Extract the (x, y) coordinate from the center of the cell holding the provided text.  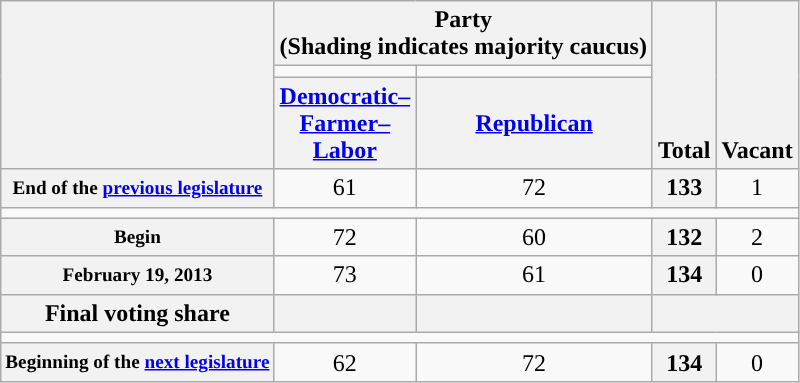
Begin (138, 237)
133 (684, 188)
Party (Shading indicates majority caucus) (463, 34)
February 19, 2013 (138, 275)
1 (757, 188)
Republican (534, 123)
73 (345, 275)
62 (345, 362)
Final voting share (138, 313)
2 (757, 237)
Vacant (757, 85)
Democratic–Farmer–Labor (345, 123)
60 (534, 237)
Beginning of the next legislature (138, 362)
Total (684, 85)
132 (684, 237)
End of the previous legislature (138, 188)
